Extract the [x, y] coordinate from the center of the cell holding the provided text.  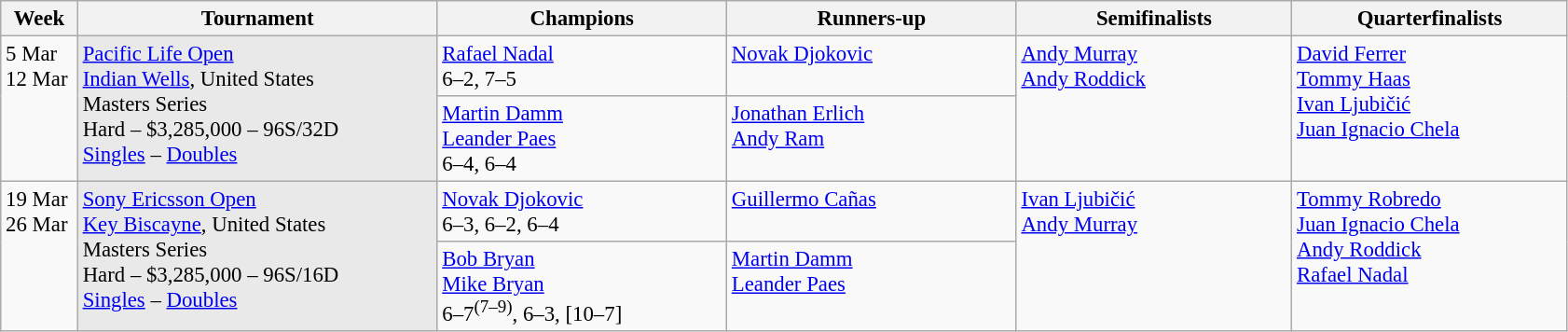
Jonathan Erlich Andy Ram [873, 139]
Runners-up [873, 19]
Guillermo Cañas [873, 213]
Novak Djokovic6–3, 6–2, 6–4 [582, 213]
Champions [582, 19]
Tournament [257, 19]
Semifinalists [1154, 19]
Andy Murray Andy Roddick [1154, 109]
Martin Damm Leander Paes [873, 286]
Bob Bryan Mike Bryan6–7(7–9), 6–3, [10–7] [582, 286]
5 Mar12 Mar [39, 109]
David Ferrer Tommy Haas Ivan Ljubičić Juan Ignacio Chela [1430, 109]
Quarterfinalists [1430, 19]
Rafael Nadal6–2, 7–5 [582, 67]
19 Mar26 Mar [39, 257]
Sony Ericsson Open Key Biscayne, United StatesMasters SeriesHard – $3,285,000 – 96S/16DSingles – Doubles [257, 257]
Ivan Ljubičić Andy Murray [1154, 257]
Martin Damm Leander Paes6–4, 6–4 [582, 139]
Pacific Life Open Indian Wells, United StatesMasters SeriesHard – $3,285,000 – 96S/32DSingles – Doubles [257, 109]
Novak Djokovic [873, 67]
Tommy Robredo Juan Ignacio Chela Andy Roddick Rafael Nadal [1430, 257]
Week [39, 19]
